Search for the cell housing the specified text and yield its [x, y] center coordinate. 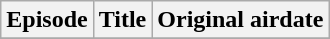
Episode [47, 20]
Original airdate [240, 20]
Title [122, 20]
